Locate the cell with the specified text and output its [X, Y] center coordinate. 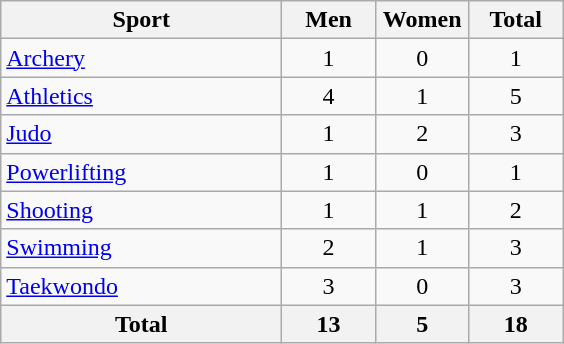
Judo [142, 134]
Sport [142, 20]
Athletics [142, 96]
Women [422, 20]
Archery [142, 58]
Taekwondo [142, 286]
13 [329, 324]
Powerlifting [142, 172]
Shooting [142, 210]
Swimming [142, 248]
Men [329, 20]
18 [516, 324]
4 [329, 96]
